Output the [x, y] coordinate of the center of the cell containing the given text.  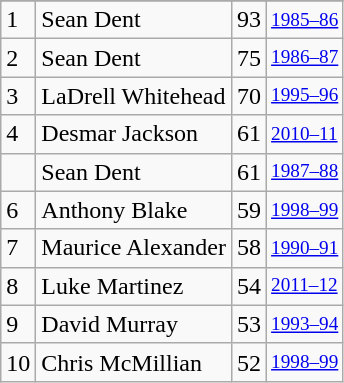
Anthony Blake [134, 210]
93 [248, 20]
8 [18, 286]
1993–94 [305, 324]
58 [248, 248]
1 [18, 20]
7 [18, 248]
1990–91 [305, 248]
53 [248, 324]
2010–11 [305, 134]
1985–86 [305, 20]
54 [248, 286]
Luke Martinez [134, 286]
3 [18, 96]
1987–88 [305, 172]
59 [248, 210]
9 [18, 324]
1995–96 [305, 96]
LaDrell Whitehead [134, 96]
2 [18, 58]
2011–12 [305, 286]
1986–87 [305, 58]
75 [248, 58]
David Murray [134, 324]
6 [18, 210]
Chris McMillian [134, 362]
52 [248, 362]
70 [248, 96]
4 [18, 134]
Maurice Alexander [134, 248]
10 [18, 362]
Desmar Jackson [134, 134]
